Capture the cell that displays the provided text and extract its (x, y) central coordinate. 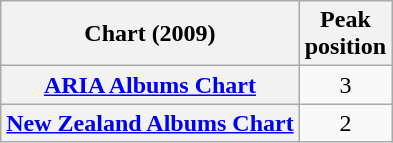
Chart (2009) (150, 34)
3 (345, 85)
ARIA Albums Chart (150, 85)
Peakposition (345, 34)
2 (345, 123)
New Zealand Albums Chart (150, 123)
